Output the (X, Y) coordinate of the center of the cell containing the given text.  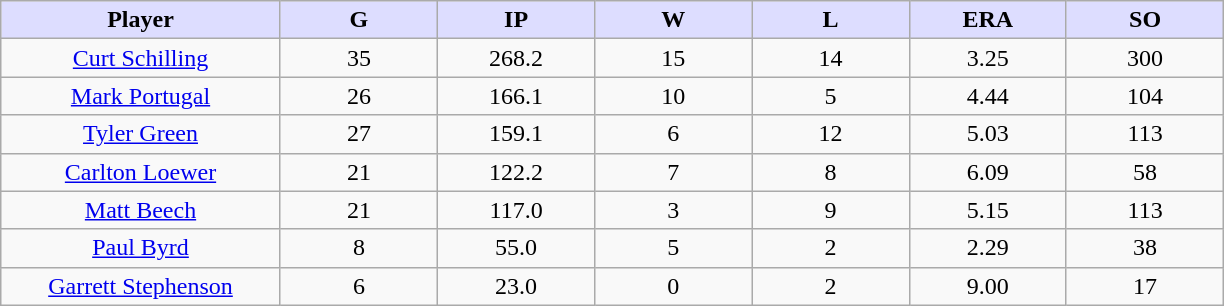
122.2 (516, 172)
Paul Byrd (141, 248)
55.0 (516, 248)
35 (358, 58)
Player (141, 20)
Matt Beech (141, 210)
27 (358, 134)
Carlton Loewer (141, 172)
12 (830, 134)
0 (674, 286)
W (674, 20)
6.09 (988, 172)
104 (1144, 96)
4.44 (988, 96)
117.0 (516, 210)
23.0 (516, 286)
9.00 (988, 286)
5.15 (988, 210)
SO (1144, 20)
38 (1144, 248)
166.1 (516, 96)
Garrett Stephenson (141, 286)
Mark Portugal (141, 96)
Curt Schilling (141, 58)
300 (1144, 58)
2.29 (988, 248)
17 (1144, 286)
3.25 (988, 58)
7 (674, 172)
14 (830, 58)
9 (830, 210)
26 (358, 96)
L (830, 20)
159.1 (516, 134)
268.2 (516, 58)
ERA (988, 20)
IP (516, 20)
10 (674, 96)
5.03 (988, 134)
Tyler Green (141, 134)
3 (674, 210)
58 (1144, 172)
G (358, 20)
15 (674, 58)
